Pinpoint the cell where the given text exists, returning its (X, Y) midpoint coordinate. 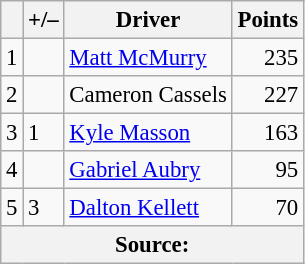
Kyle Masson (148, 133)
Cameron Cassels (148, 95)
5 (12, 208)
70 (268, 208)
Points (268, 20)
2 (12, 95)
Driver (148, 20)
163 (268, 133)
Dalton Kellett (148, 208)
227 (268, 95)
Source: (152, 245)
+/– (44, 20)
4 (12, 170)
95 (268, 170)
235 (268, 58)
Matt McMurry (148, 58)
Gabriel Aubry (148, 170)
